Find where the given text appears and provide that cell's center as (x, y) coordinate. 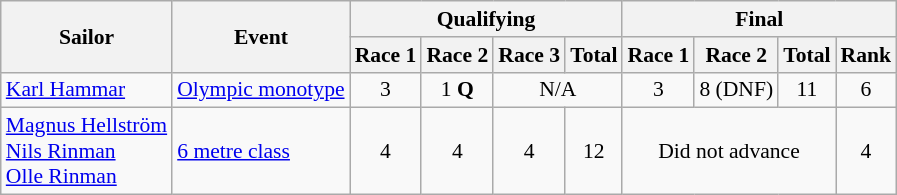
Qualifying (486, 19)
Magnus Hellström Nils Rinman Olle Rinman (86, 152)
N/A (558, 90)
Did not advance (728, 152)
8 (DNF) (736, 90)
12 (594, 152)
Olympic monotype (260, 90)
Rank (866, 55)
6 (866, 90)
1 Q (457, 90)
Event (260, 36)
Sailor (86, 36)
Race 3 (529, 55)
Final (759, 19)
Karl Hammar (86, 90)
11 (806, 90)
6 metre class (260, 152)
